Return (X, Y) of the center of cell containing provided text 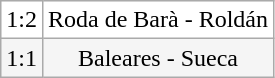
Baleares - Sueca (158, 58)
1:1 (22, 58)
1:2 (22, 20)
Roda de Barà - Roldán (158, 20)
